Locate the cell with the specified text and output its [X, Y] center coordinate. 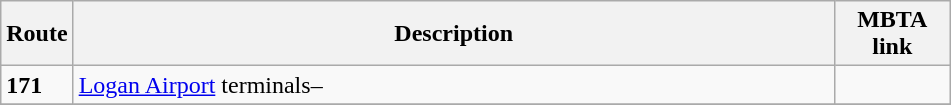
Route [37, 34]
171 [37, 85]
Description [454, 34]
MBTA link [892, 34]
Logan Airport terminals– [454, 85]
